Return (x, y) of the center of cell containing provided text 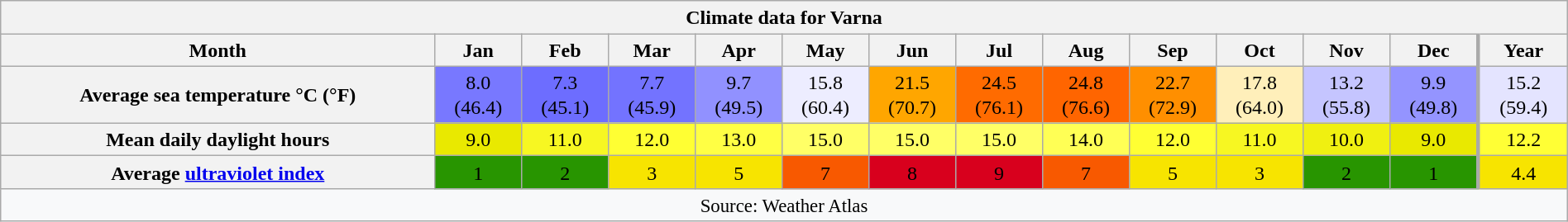
Jan (478, 50)
Month (218, 50)
24.8(76.6) (1087, 94)
Climate data for Varna (784, 17)
15.8(60.4) (825, 94)
Apr (739, 50)
13.0 (739, 139)
Average sea temperature °C (°F) (218, 94)
Mar (652, 50)
24.5(76.1) (999, 94)
Oct (1260, 50)
8 (913, 172)
4.4 (1523, 172)
Aug (1087, 50)
9 (999, 172)
13.2(55.8) (1346, 94)
9.9(49.8) (1434, 94)
15.2(59.4) (1523, 94)
Jul (999, 50)
14.0 (1087, 139)
12.2 (1523, 139)
Nov (1346, 50)
Sep (1173, 50)
22.7(72.9) (1173, 94)
Average ultraviolet index (218, 172)
10.0 (1346, 139)
17.8(64.0) (1260, 94)
Mean daily daylight hours (218, 139)
21.5(70.7) (913, 94)
7.3(45.1) (566, 94)
Feb (566, 50)
Source: Weather Atlas (784, 205)
7.7(45.9) (652, 94)
Jun (913, 50)
8.0(46.4) (478, 94)
9.7(49.5) (739, 94)
May (825, 50)
Dec (1434, 50)
Year (1523, 50)
